Locate the cell with the specified text and output its [x, y] center coordinate. 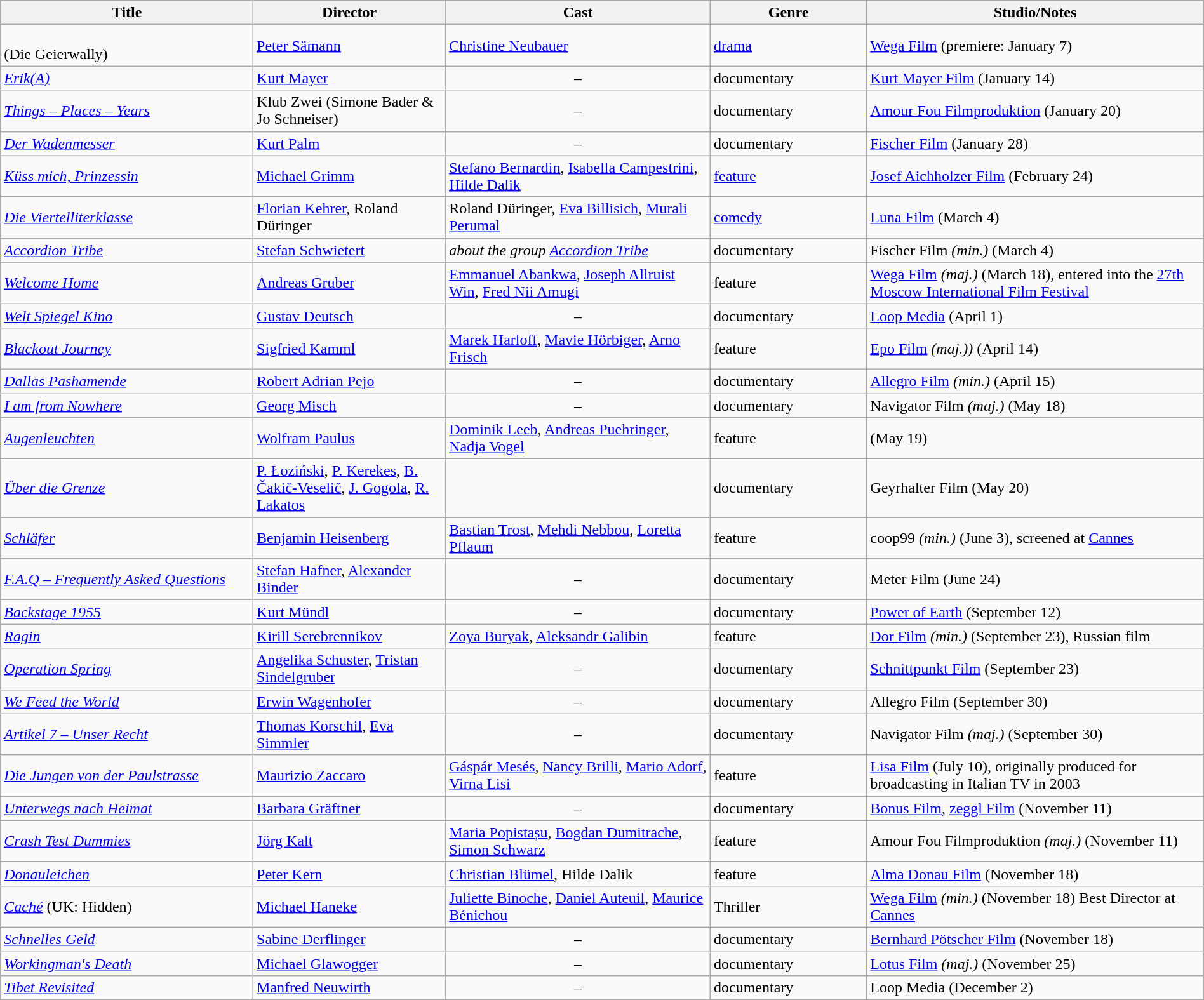
Michael Grimm [349, 177]
Christian Blümel, Hilde Dalik [578, 874]
Josef Aichholzer Film (February 24) [1035, 177]
Genre [788, 13]
Juliette Binoche, Daniel Auteuil, Maurice Bénichou [578, 907]
Georg Misch [349, 406]
Kurt Mündl [349, 612]
We Feed the World [127, 702]
Artikel 7 – Unser Recht [127, 734]
Wega Film (premiere: January 7) [1035, 46]
Studio/Notes [1035, 13]
Christine Neubauer [578, 46]
Augenleuchten [127, 438]
Allegro Film (min.) (April 15) [1035, 381]
(May 19) [1035, 438]
Michael Haneke [349, 907]
Roland Düringer, Eva Billisich, Murali Perumal [578, 217]
Bonus Film, zeggl Film (November 11) [1035, 808]
Navigator Film (maj.) (September 30) [1035, 734]
Sigfried Kamml [349, 348]
Navigator Film (maj.) (May 18) [1035, 406]
Fischer Film (min.) (March 4) [1035, 250]
Things – Places – Years [127, 110]
Stefan Schwietert [349, 250]
Schläfer [127, 538]
Über die Grenze [127, 488]
Lotus Film (maj.) (November 25) [1035, 963]
Loop Media (December 2) [1035, 988]
Stefano Bernardin, Isabella Campestrini, Hilde Dalik [578, 177]
Blackout Journey [127, 348]
Cast [578, 13]
Dor Film (min.) (September 23), Russian film [1035, 636]
Welt Spiegel Kino [127, 316]
Allegro Film (September 30) [1035, 702]
Erik(A) [127, 78]
Die Viertelliterklasse [127, 217]
P. Łoziński, P. Kerekes, B. Čakič-Veselič, J. Gogola, R. Lakatos [349, 488]
Donauleichen [127, 874]
Tibet Revisited [127, 988]
Accordion Tribe [127, 250]
Kurt Palm [349, 143]
Der Wadenmesser [127, 143]
Gustav Deutsch [349, 316]
Robert Adrian Pejo [349, 381]
Ragin [127, 636]
Sabine Derflinger [349, 939]
Peter Sämann [349, 46]
Benjamin Heisenberg [349, 538]
Lisa Film (July 10), originally produced for broadcasting in Italian TV in 2003 [1035, 776]
Florian Kehrer, Roland Düringer [349, 217]
Die Jungen von der Paulstrasse [127, 776]
Thriller [788, 907]
Backstage 1955 [127, 612]
Title [127, 13]
Fischer Film (January 28) [1035, 143]
Unterwegs nach Heimat [127, 808]
Caché (UK: Hidden) [127, 907]
Marek Harloff, Mavie Hörbiger, Arno Frisch [578, 348]
Bernhard Pötscher Film (November 18) [1035, 939]
Epo Film (maj.)) (April 14) [1035, 348]
Bastian Trost, Mehdi Nebbou, Loretta Pflaum [578, 538]
Michael Glawogger [349, 963]
Erwin Wagenhofer [349, 702]
Angelika Schuster, Tristan Sindelgruber [349, 669]
Schnelles Geld [127, 939]
Maria Popistașu, Bogdan Dumitrache, Simon Schwarz [578, 841]
Manfred Neuwirth [349, 988]
coop99 (min.) (June 3), screened at Cannes [1035, 538]
Kirill Serebrennikov [349, 636]
Stefan Hafner, Alexander Binder [349, 579]
Amour Fou Filmproduktion (January 20) [1035, 110]
Barbara Gräftner [349, 808]
Wolfram Paulus [349, 438]
drama [788, 46]
Gáspár Mesés, Nancy Brilli, Mario Adorf, Virna Lisi [578, 776]
Luna Film (March 4) [1035, 217]
F.A.Q – Frequently Asked Questions [127, 579]
Thomas Korschil, Eva Simmler [349, 734]
Jörg Kalt [349, 841]
Meter Film (June 24) [1035, 579]
Emmanuel Abankwa, Joseph Allruist Win, Fred Nii Amugi [578, 283]
about the group Accordion Tribe [578, 250]
Alma Donau Film (November 18) [1035, 874]
Wega Film (maj.) (March 18), entered into the 27th Moscow International Film Festival [1035, 283]
Andreas Gruber [349, 283]
Dallas Pashamende [127, 381]
Geyrhalter Film (May 20) [1035, 488]
I am from Nowhere [127, 406]
Zoya Buryak, Aleksandr Galibin [578, 636]
Kurt Mayer [349, 78]
Crash Test Dummies [127, 841]
Operation Spring [127, 669]
Kurt Mayer Film (January 14) [1035, 78]
Peter Kern [349, 874]
(Die Geierwally) [127, 46]
Workingman's Death [127, 963]
Dominik Leeb, Andreas Puehringer, Nadja Vogel [578, 438]
Director [349, 13]
Klub Zwei (Simone Bader & Jo Schneiser) [349, 110]
Welcome Home [127, 283]
comedy [788, 217]
Power of Earth (September 12) [1035, 612]
Schnittpunkt Film (September 23) [1035, 669]
Loop Media (April 1) [1035, 316]
Küss mich, Prinzessin [127, 177]
Wega Film (min.) (November 18) Best Director at Cannes [1035, 907]
Amour Fou Filmproduktion (maj.) (November 11) [1035, 841]
Maurizio Zaccaro [349, 776]
